Extract the (x, y) coordinate from the center of the cell holding the provided text.  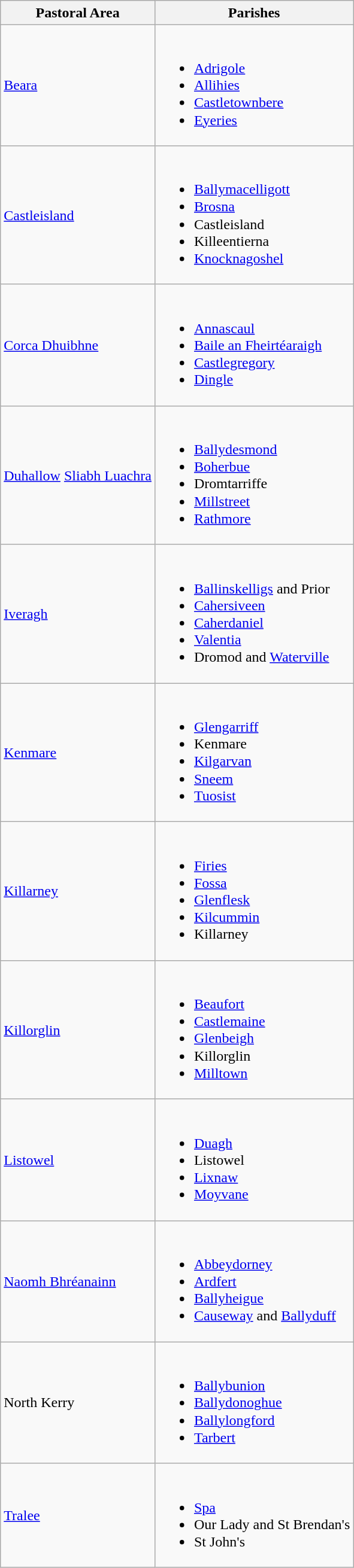
Corca Dhuibhne (78, 345)
Killarney (78, 891)
Parishes (254, 13)
Pastoral Area (78, 13)
Castleisland (78, 215)
Killorglin (78, 1030)
BallybunionBallydonoghueBallylongfordTarbert (254, 1402)
SpaOur Lady and St Brendan'sSt John's (254, 1515)
Listowel (78, 1159)
AnnascaulBaile an FheirtéaraighCastlegregoryDingle (254, 345)
Kenmare (78, 753)
BallydesmondBoherbueDromtarriffeMillstreetRathmore (254, 475)
Naomh Bhréanainn (78, 1281)
Beara (78, 85)
AbbeydorneyArdfertBallyheigueCauseway and Ballyduff (254, 1281)
Duhallow Sliabh Luachra (78, 475)
BallymacelligottBrosnaCastleislandKilleentiernaKnocknagoshel (254, 215)
GlengarriffKenmareKilgarvanSneemTuosist (254, 753)
Iveragh (78, 614)
Ballinskelligs and PriorCahersiveenCaherdanielValentiaDromod and Waterville (254, 614)
North Kerry (78, 1402)
Tralee (78, 1515)
BeaufortCastlemaineGlenbeighKillorglinMilltown (254, 1030)
FiriesFossaGlenfleskKilcumminKillarney (254, 891)
AdrigoleAllihiesCastletownbereEyeries (254, 85)
DuaghListowelLixnawMoyvane (254, 1159)
